For the text-containing cell, return its midpoint in [X, Y] coordinate format. 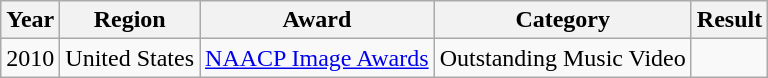
2010 [30, 58]
Category [562, 20]
NAACP Image Awards [318, 58]
United States [130, 58]
Award [318, 20]
Outstanding Music Video [562, 58]
Region [130, 20]
Year [30, 20]
Result [729, 20]
